Scan for the cell matching the given text and deliver its [X, Y] coordinate at center. 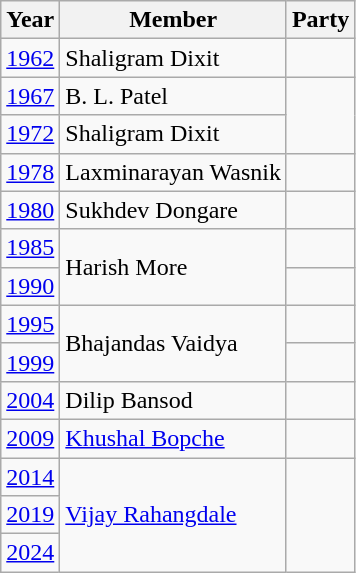
1967 [30, 96]
Party [320, 20]
Member [174, 20]
2014 [30, 477]
2009 [30, 438]
Dilip Bansod [174, 400]
Vijay Rahangdale [174, 515]
Laxminarayan Wasnik [174, 172]
Bhajandas Vaidya [174, 343]
Year [30, 20]
1962 [30, 58]
2019 [30, 515]
1995 [30, 324]
1990 [30, 286]
1980 [30, 210]
1978 [30, 172]
2024 [30, 553]
2004 [30, 400]
1985 [30, 248]
Khushal Bopche [174, 438]
Harish More [174, 267]
1972 [30, 134]
Sukhdev Dongare [174, 210]
B. L. Patel [174, 96]
1999 [30, 362]
